Pinpoint the cell where the given text exists, returning its (X, Y) midpoint coordinate. 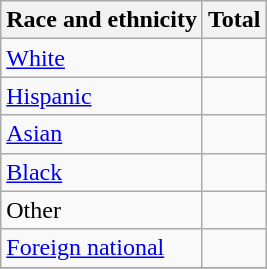
Asian (102, 134)
Other (102, 210)
White (102, 58)
Black (102, 172)
Foreign national (102, 248)
Race and ethnicity (102, 20)
Total (234, 20)
Hispanic (102, 96)
